Detect which cell encompasses the target text, then output its [X, Y] center coordinate. 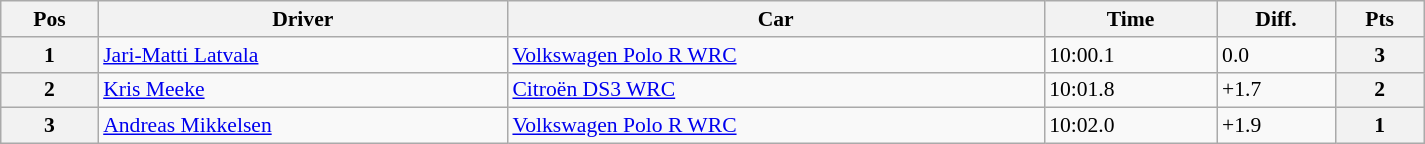
Pts [1380, 19]
10:00.1 [1130, 55]
Car [776, 19]
+1.9 [1276, 126]
Citroën DS3 WRC [776, 90]
Andreas Mikkelsen [302, 126]
+1.7 [1276, 90]
Driver [302, 19]
Kris Meeke [302, 90]
10:01.8 [1130, 90]
10:02.0 [1130, 126]
0.0 [1276, 55]
Time [1130, 19]
Pos [50, 19]
Jari-Matti Latvala [302, 55]
Diff. [1276, 19]
